Identify which cell holds the provided text, then report its [x, y] central coordinate. 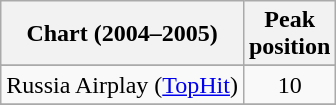
Russia Airplay (TopHit) [122, 85]
10 [289, 85]
Peakposition [289, 34]
Chart (2004–2005) [122, 34]
